Detect which cell encompasses the target text, then output its (X, Y) center coordinate. 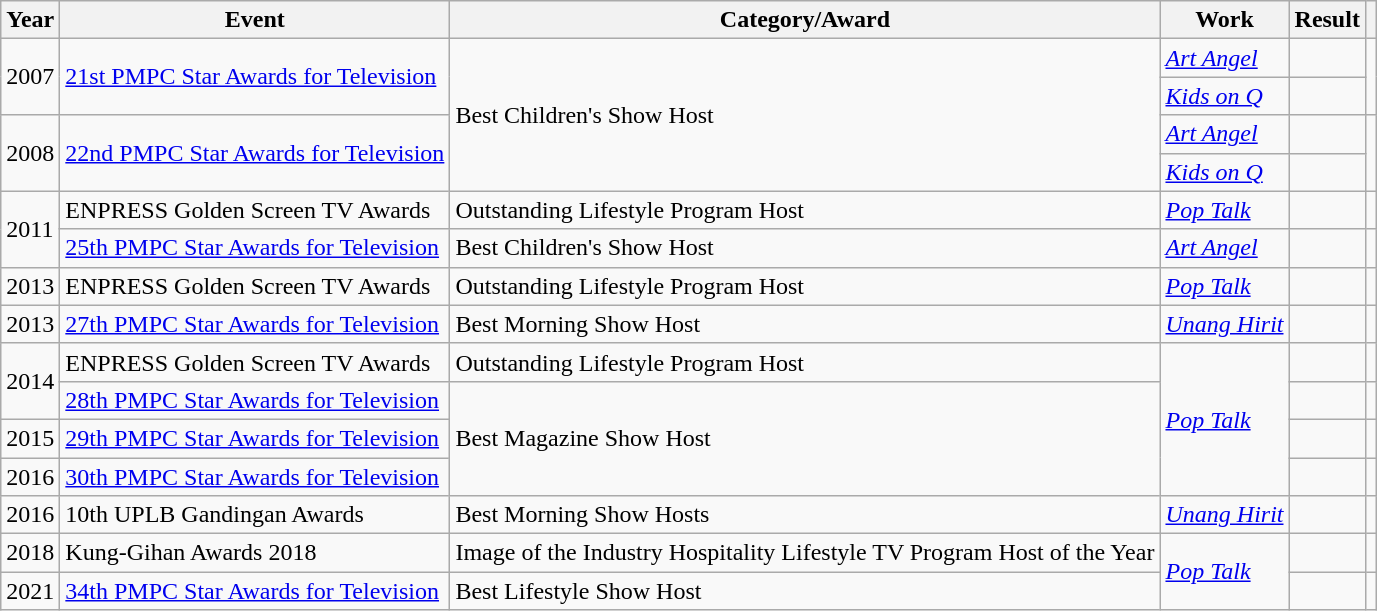
2011 (30, 229)
Best Magazine Show Host (805, 438)
27th PMPC Star Awards for Television (255, 324)
30th PMPC Star Awards for Television (255, 477)
2021 (30, 591)
Work (1224, 20)
2018 (30, 553)
2015 (30, 438)
Event (255, 20)
2014 (30, 381)
Best Morning Show Hosts (805, 515)
Category/Award (805, 20)
10th UPLB Gandingan Awards (255, 515)
25th PMPC Star Awards for Television (255, 248)
29th PMPC Star Awards for Television (255, 438)
2007 (30, 77)
28th PMPC Star Awards for Television (255, 400)
Best Lifestyle Show Host (805, 591)
34th PMPC Star Awards for Television (255, 591)
Kung-Gihan Awards 2018 (255, 553)
Best Morning Show Host (805, 324)
Result (1327, 20)
Image of the Industry Hospitality Lifestyle TV Program Host of the Year (805, 553)
21st PMPC Star Awards for Television (255, 77)
Year (30, 20)
22nd PMPC Star Awards for Television (255, 153)
2008 (30, 153)
